Pinpoint the cell where the given text exists, returning its (x, y) midpoint coordinate. 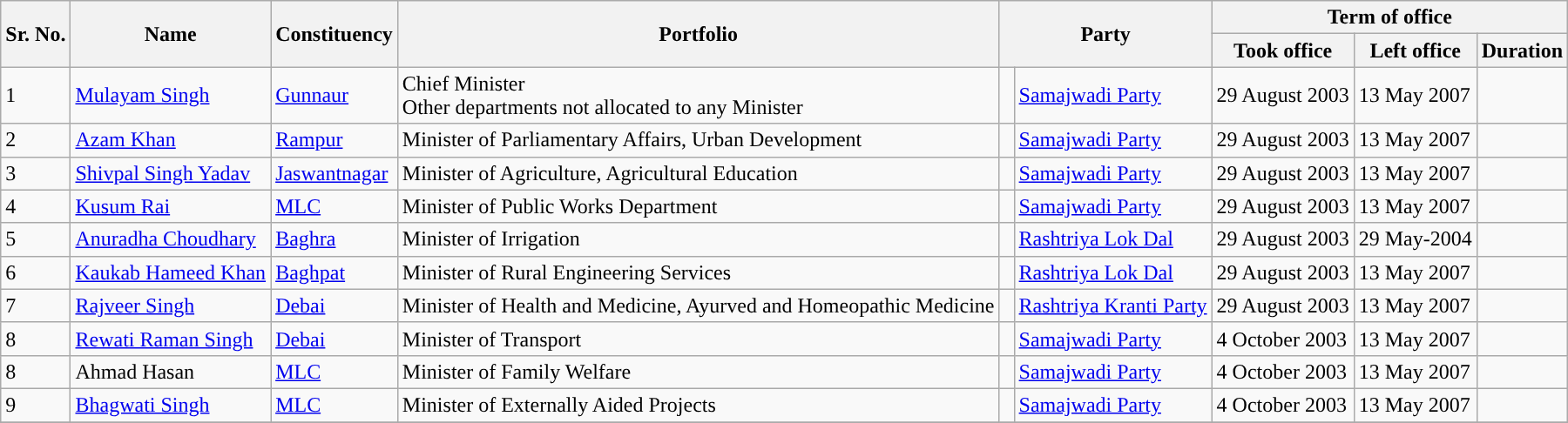
Baghpat (335, 272)
Anuradha Choudhary (171, 239)
Rampur (335, 140)
Sr. No. (36, 34)
Minister of Irrigation (699, 239)
Jaswantnagar (335, 173)
Minister of Public Works Department (699, 206)
Term of office (1390, 17)
9 (36, 405)
Gunnaur (335, 96)
4 (36, 206)
Azam Khan (171, 140)
Name (171, 34)
Rewati Raman Singh (171, 339)
Constituency (335, 34)
Shivpal Singh Yadav (171, 173)
3 (36, 173)
Baghra (335, 239)
7 (36, 305)
Bhagwati Singh (171, 405)
Minister of Parliamentary Affairs, Urban Development (699, 140)
Minister of Health and Medicine, Ayurved and Homeopathic Medicine (699, 305)
Left office (1415, 50)
Duration (1522, 50)
Minister of Agriculture, Agricultural Education (699, 173)
1 (36, 96)
2 (36, 140)
Party (1105, 34)
Minister of Externally Aided Projects (699, 405)
29 May-2004 (1415, 239)
6 (36, 272)
Chief Minister Other departments not allocated to any Minister (699, 96)
Ahmad Hasan (171, 372)
5 (36, 239)
Took office (1282, 50)
Portfolio (699, 34)
Kusum Rai (171, 206)
Rajveer Singh (171, 305)
Mulayam Singh (171, 96)
Minister of Family Welfare (699, 372)
Kaukab Hameed Khan (171, 272)
Minister of Rural Engineering Services (699, 272)
Rashtriya Kranti Party (1113, 305)
Minister of Transport (699, 339)
